Extract the (x, y) coordinate from the center of the cell holding the provided text.  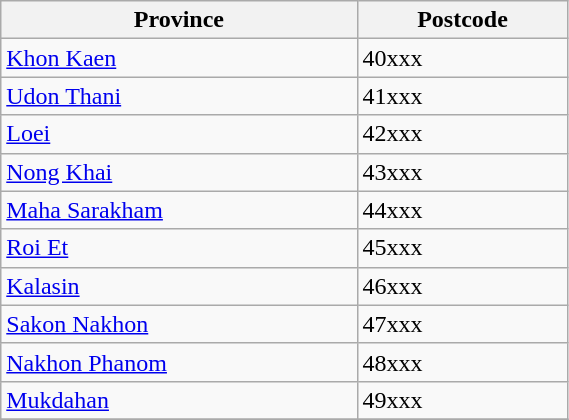
Loei (179, 134)
Kalasin (179, 286)
Sakon Nakhon (179, 324)
48xxx (462, 362)
41xxx (462, 96)
40xxx (462, 58)
Nakhon Phanom (179, 362)
Nong Khai (179, 172)
Roi Et (179, 248)
49xxx (462, 400)
46xxx (462, 286)
Khon Kaen (179, 58)
Province (179, 20)
47xxx (462, 324)
Postcode (462, 20)
43xxx (462, 172)
Maha Sarakham (179, 210)
Udon Thani (179, 96)
45xxx (462, 248)
42xxx (462, 134)
44xxx (462, 210)
Mukdahan (179, 400)
